From the cell containing the given text, extract its center point as [x, y] coordinate. 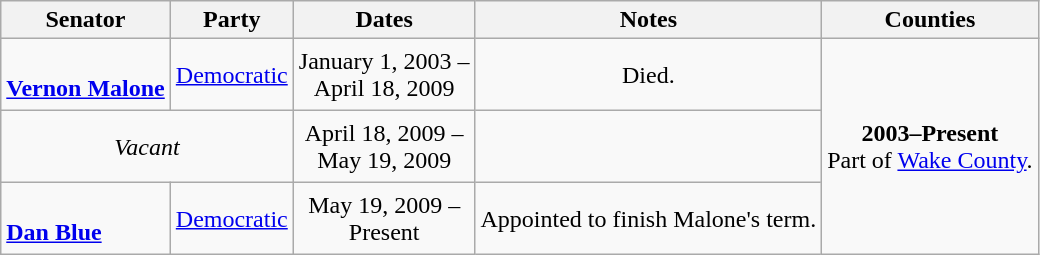
Party [232, 20]
Counties [930, 20]
Vacant [148, 147]
Died. [648, 75]
April 18, 2009 – May 19, 2009 [384, 147]
2003–Present Part of Wake County. [930, 147]
Appointed to finish Malone's term. [648, 219]
Senator [86, 20]
Dates [384, 20]
May 19, 2009 – Present [384, 219]
Vernon Malone [86, 75]
Notes [648, 20]
January 1, 2003 – April 18, 2009 [384, 75]
Dan Blue [86, 219]
